Locate the cell with the specified text and output its [x, y] center coordinate. 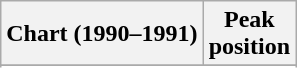
Peakposition [249, 34]
Chart (1990–1991) [102, 34]
